Return the [x, y] coordinate for the center point of the cell that contains the specified text.  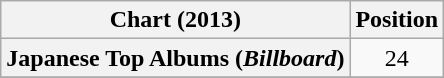
Position [397, 20]
24 [397, 58]
Chart (2013) [176, 20]
Japanese Top Albums (Billboard) [176, 58]
